For the text-containing cell, return its midpoint in (x, y) coordinate format. 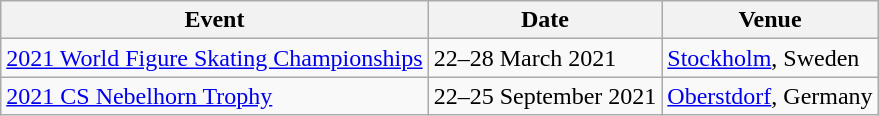
22–25 September 2021 (545, 96)
22–28 March 2021 (545, 58)
Event (214, 20)
Venue (770, 20)
Date (545, 20)
Stockholm, Sweden (770, 58)
Oberstdorf, Germany (770, 96)
2021 World Figure Skating Championships (214, 58)
2021 CS Nebelhorn Trophy (214, 96)
